Identify which cell holds the provided text, then report its [x, y] central coordinate. 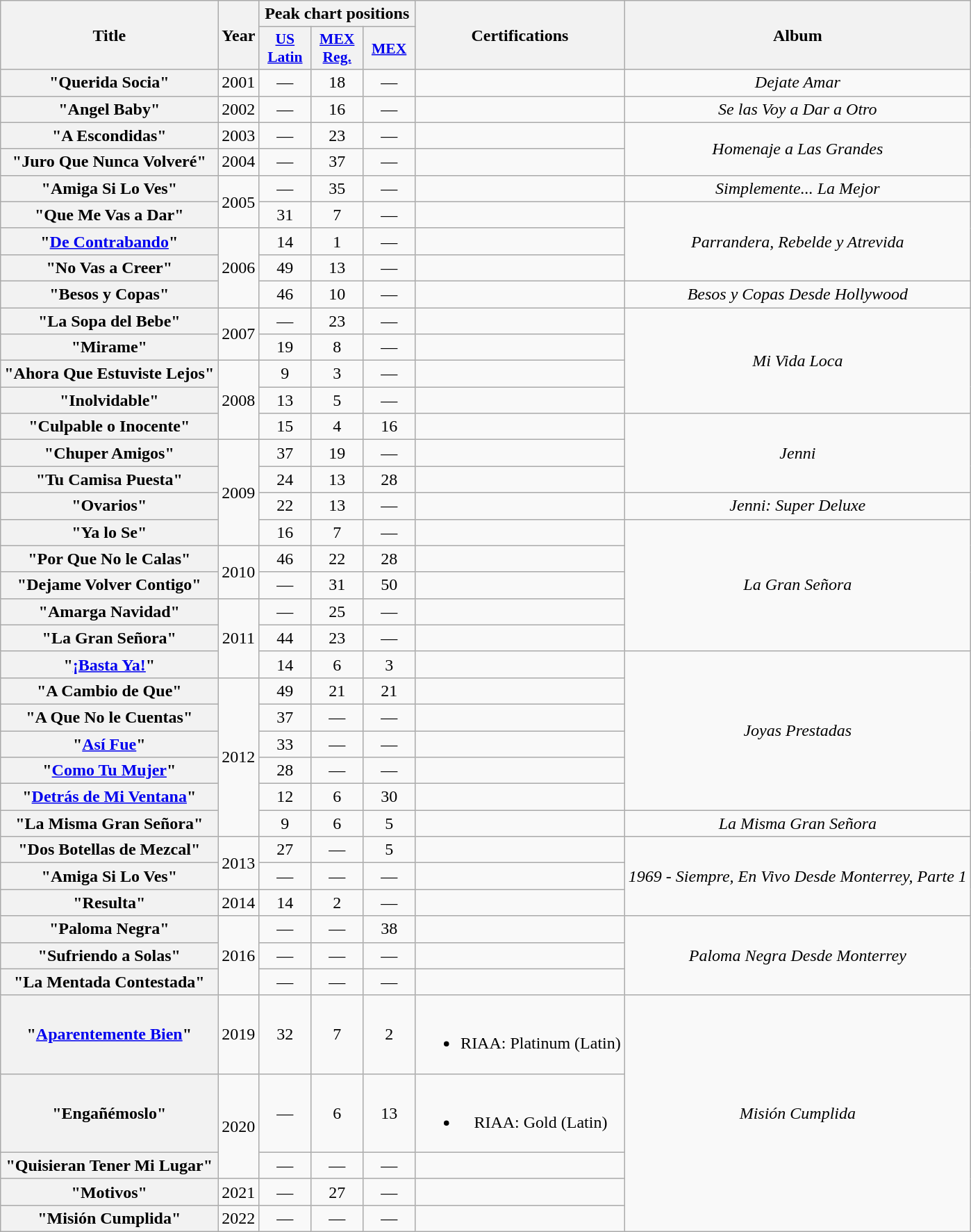
Se las Voy a Dar a Otro [797, 109]
8 [338, 347]
Certifications [520, 35]
2008 [239, 400]
2009 [239, 493]
MEXReg. [338, 49]
"Mirame" [110, 347]
2014 [239, 903]
2022 [239, 1218]
2005 [239, 202]
"Besos y Copas" [110, 294]
"Aparentemente Bien" [110, 1034]
Besos y Copas Desde Hollywood [797, 294]
10 [338, 294]
Misión Cumplida [797, 1113]
2021 [239, 1192]
Paloma Negra Desde Monterrey [797, 955]
"La Mentada Contestada" [110, 982]
MEX [389, 49]
35 [338, 188]
2006 [239, 268]
"Motivos" [110, 1192]
2007 [239, 334]
"Juro Que Nunca Volveré" [110, 162]
Jenni: Super Deluxe [797, 506]
Jenni [797, 453]
Parrandera, Rebelde y Atrevida [797, 241]
2001 [239, 83]
"De Contrabando" [110, 241]
"Detrás de Mi Ventana" [110, 797]
2020 [239, 1126]
2004 [239, 162]
"Querida Socia" [110, 83]
"Ovarios" [110, 506]
Dejate Amar [797, 83]
4 [338, 427]
50 [389, 585]
"Engañémoslo" [110, 1113]
33 [285, 744]
"Quisieran Tener Mi Lugar" [110, 1165]
12 [285, 797]
La Misma Gran Señora [797, 823]
"Amarga Navidad" [110, 611]
"Tu Camisa Puesta" [110, 479]
32 [285, 1034]
Homenaje a Las Grandes [797, 149]
Mi Vida Loca [797, 360]
38 [389, 929]
"Angel Baby" [110, 109]
1969 - Siempre, En Vivo Desde Monterrey, Parte 1 [797, 876]
2013 [239, 863]
2016 [239, 955]
2002 [239, 109]
Album [797, 35]
"Que Me Vas a Dar" [110, 215]
"¡Basta Ya!" [110, 664]
"Dos Botellas de Mezcal" [110, 850]
"Resulta" [110, 903]
2011 [239, 638]
"Así Fue" [110, 744]
"Culpable o Inocente" [110, 427]
"La Sopa del Bebe" [110, 320]
1 [338, 241]
RIAA: Gold (Latin) [520, 1113]
2010 [239, 572]
"Dejame Volver Contigo" [110, 585]
"La Misma Gran Señora" [110, 823]
"Paloma Negra" [110, 929]
"Por Que No le Calas" [110, 559]
"Como Tu Mujer" [110, 771]
Joyas Prestadas [797, 730]
USLatin [285, 49]
Title [110, 35]
"Ya lo Se" [110, 532]
"Ahora Que Estuviste Lejos" [110, 374]
"A Cambio de Que" [110, 691]
2012 [239, 757]
RIAA: Platinum (Latin) [520, 1034]
"No Vas a Creer" [110, 268]
"Inolvidable" [110, 400]
Year [239, 35]
25 [338, 611]
"La Gran Señora" [110, 638]
2019 [239, 1034]
2003 [239, 135]
"Misión Cumplida" [110, 1218]
15 [285, 427]
18 [338, 83]
La Gran Señora [797, 585]
"Sufriendo a Solas" [110, 955]
44 [285, 638]
"A Escondidas" [110, 135]
Simplemente... La Mejor [797, 188]
24 [285, 479]
"Chuper Amigos" [110, 453]
Peak chart positions [338, 14]
30 [389, 797]
"A Que No le Cuentas" [110, 717]
